Extract the (X, Y) coordinate from the center of the cell holding the provided text.  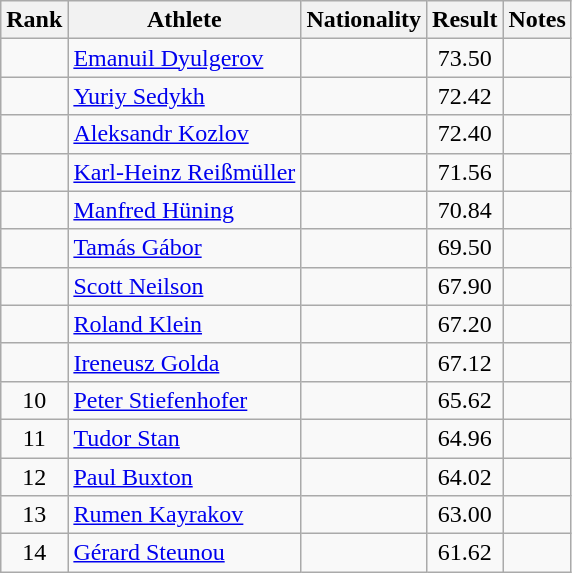
Athlete (184, 20)
67.90 (465, 286)
Result (465, 20)
69.50 (465, 248)
Yuriy Sedykh (184, 96)
Nationality (364, 20)
Tudor Stan (184, 438)
Ireneusz Golda (184, 362)
14 (34, 553)
Aleksandr Kozlov (184, 134)
73.50 (465, 58)
12 (34, 477)
Peter Stiefenhofer (184, 400)
Notes (537, 20)
64.96 (465, 438)
65.62 (465, 400)
67.20 (465, 324)
72.40 (465, 134)
Tamás Gábor (184, 248)
Rumen Kayrakov (184, 515)
71.56 (465, 172)
Gérard Steunou (184, 553)
Karl-Heinz Reißmüller (184, 172)
Scott Neilson (184, 286)
Roland Klein (184, 324)
13 (34, 515)
Rank (34, 20)
72.42 (465, 96)
61.62 (465, 553)
70.84 (465, 210)
10 (34, 400)
Manfred Hüning (184, 210)
11 (34, 438)
63.00 (465, 515)
67.12 (465, 362)
Emanuil Dyulgerov (184, 58)
Paul Buxton (184, 477)
64.02 (465, 477)
